Determine the [x, y] coordinate at the center of the cell enclosing the given text.  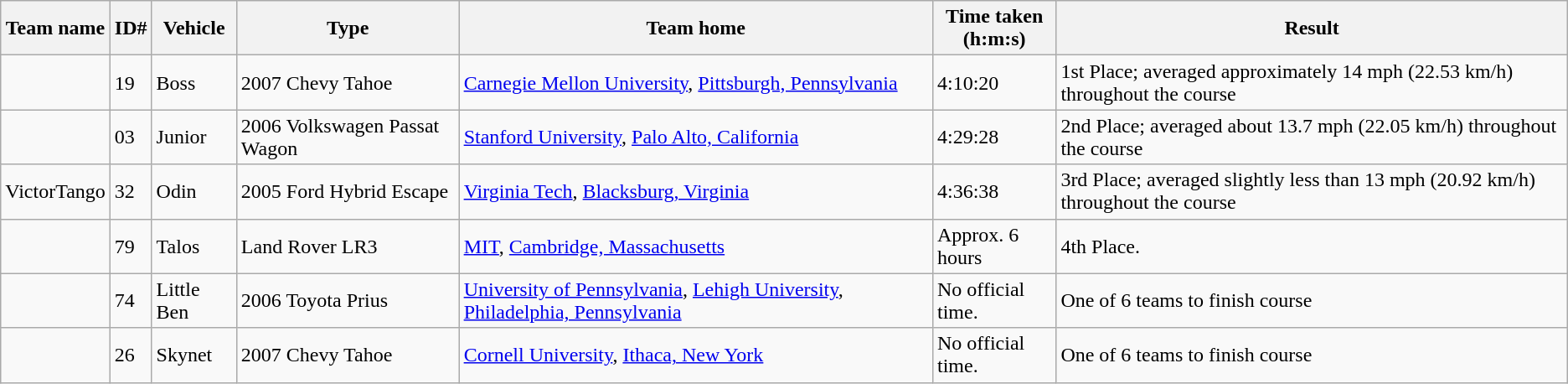
University of Pennsylvania, Lehigh University, Philadelphia, Pennsylvania [695, 300]
2006 Volkswagen Passat Wagon [348, 138]
Vehicle [194, 29]
4th Place. [1312, 246]
Land Rover LR3 [348, 246]
Junior [194, 138]
4:29:28 [993, 138]
32 [131, 191]
4:10:20 [993, 82]
2006 Toyota Prius [348, 300]
4:36:38 [993, 191]
1st Place; averaged approximately 14 mph (22.53 km/h) throughout the course [1312, 82]
VictorTango [55, 191]
Little Ben [194, 300]
Stanford University, Palo Alto, California [695, 138]
Boss [194, 82]
2005 Ford Hybrid Escape [348, 191]
Team name [55, 29]
Type [348, 29]
MIT, Cambridge, Massachusetts [695, 246]
Virginia Tech, Blacksburg, Virginia [695, 191]
Result [1312, 29]
2nd Place; averaged about 13.7 mph (22.05 km/h) throughout the course [1312, 138]
Cornell University, Ithaca, New York [695, 355]
19 [131, 82]
Odin [194, 191]
Approx. 6 hours [993, 246]
ID# [131, 29]
Talos [194, 246]
03 [131, 138]
74 [131, 300]
79 [131, 246]
Skynet [194, 355]
26 [131, 355]
Time taken(h:m:s) [993, 29]
3rd Place; averaged slightly less than 13 mph (20.92 km/h) throughout the course [1312, 191]
Team home [695, 29]
Carnegie Mellon University, Pittsburgh, Pennsylvania [695, 82]
